Detect which cell encompasses the target text, then output its (x, y) center coordinate. 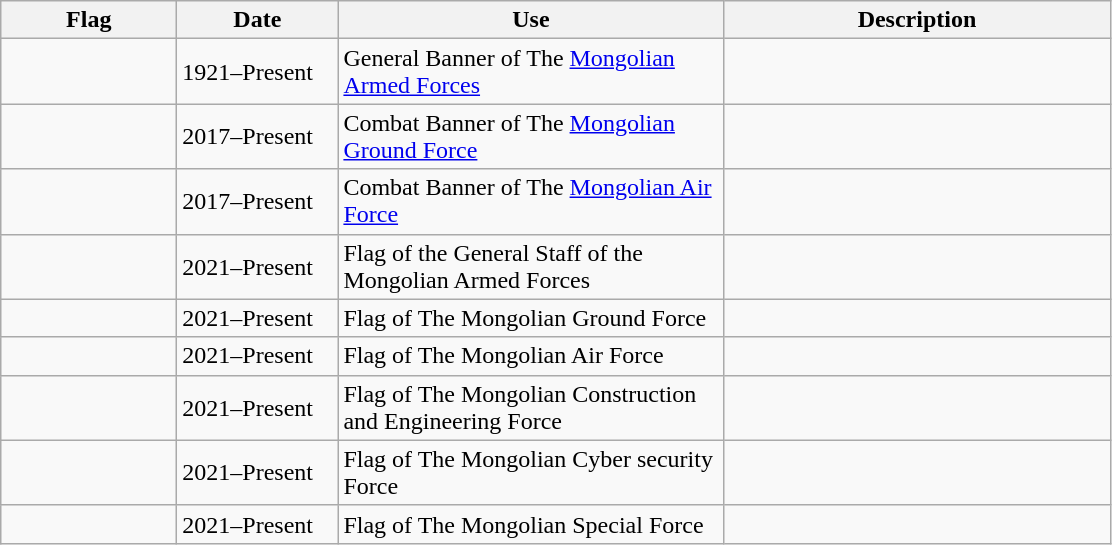
Combat Banner of The Mongolian Ground Force (531, 136)
Flag of The Mongolian Air Force (531, 356)
1921–Present (258, 72)
Flag of The Mongolian Ground Force (531, 318)
Description (917, 20)
Flag of the General Staff of the Mongolian Armed Forces (531, 266)
Flag of The Mongolian Special Force (531, 524)
Use (531, 20)
Date (258, 20)
Flag of The Mongolian Cyber security Force (531, 472)
Combat Banner of The Mongolian Air Force (531, 202)
Flag (89, 20)
Flag of The Mongolian Construction and Engineering Force (531, 408)
General Banner of The Mongolian Armed Forces (531, 72)
